For the text-containing cell, return its midpoint in (X, Y) coordinate format. 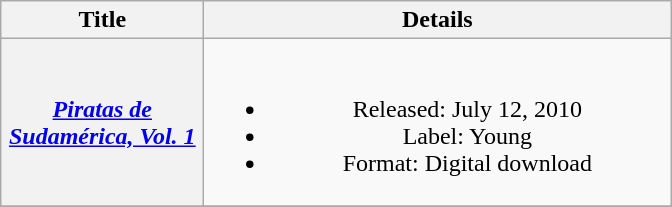
Released: July 12, 2010Label: YoungFormat: Digital download (438, 122)
Title (102, 20)
Details (438, 20)
Piratas de Sudamérica, Vol. 1 (102, 122)
